For the text-containing cell, return its midpoint in [X, Y] coordinate format. 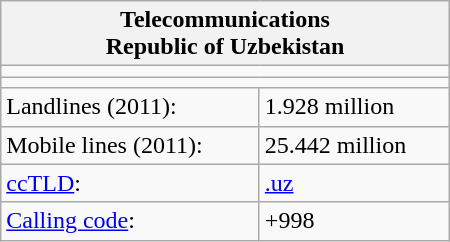
1.928 million [354, 107]
ccTLD: [130, 183]
Telecommunications Republic of Uzbekistan [225, 34]
.uz [354, 183]
+998 [354, 221]
Mobile lines (2011): [130, 145]
Landlines (2011): [130, 107]
Calling code: [130, 221]
25.442 million [354, 145]
